Detect which cell encompasses the target text, then output its (x, y) center coordinate. 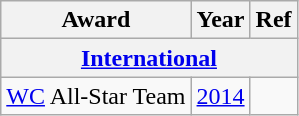
2014 (220, 96)
International (149, 58)
Ref (274, 20)
Year (220, 20)
WC All-Star Team (96, 96)
Award (96, 20)
